Return the (x, y) coordinate for the center point of the cell that contains the specified text.  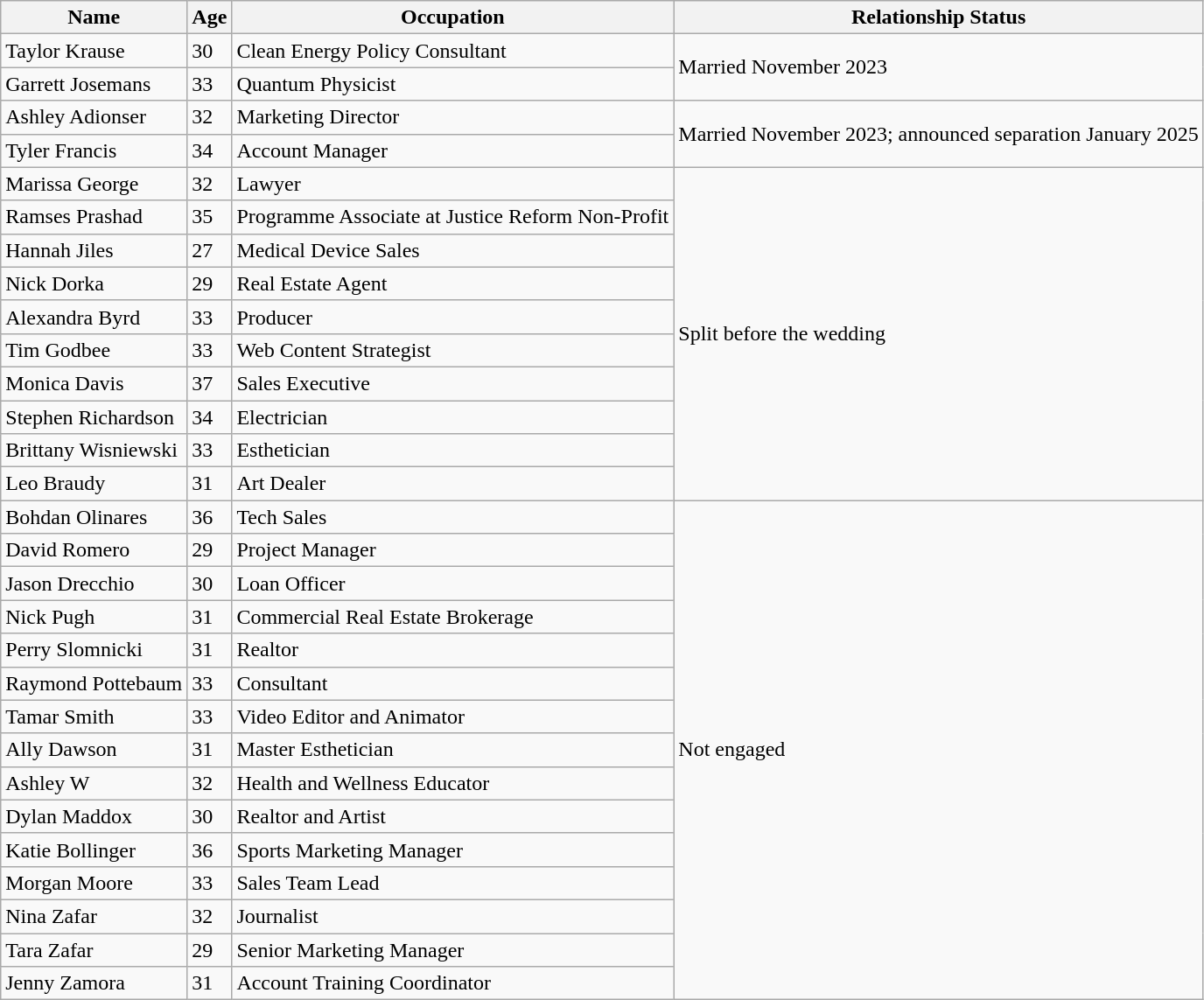
Sports Marketing Manager (453, 850)
Medical Device Sales (453, 250)
Consultant (453, 683)
Garrett Josemans (94, 84)
Tara Zafar (94, 949)
Morgan Moore (94, 883)
Loan Officer (453, 584)
Master Esthetician (453, 750)
Commercial Real Estate Brokerage (453, 617)
Alexandra Byrd (94, 317)
Monica Davis (94, 383)
Hannah Jiles (94, 250)
Video Editor and Animator (453, 717)
Electrician (453, 417)
Programme Associate at Justice Reform Non-Profit (453, 217)
Age (210, 17)
Perry Slomnicki (94, 650)
Ashley Adionser (94, 117)
Ramses Prashad (94, 217)
Raymond Pottebaum (94, 683)
Lawyer (453, 184)
Realtor and Artist (453, 816)
Not engaged (939, 751)
Journalist (453, 916)
Katie Bollinger (94, 850)
Tech Sales (453, 517)
Name (94, 17)
27 (210, 250)
Marketing Director (453, 117)
Art Dealer (453, 484)
Account Manager (453, 150)
Real Estate Agent (453, 283)
Esthetician (453, 451)
Ally Dawson (94, 750)
Nick Dorka (94, 283)
Health and Wellness Educator (453, 783)
Tyler Francis (94, 150)
Project Manager (453, 550)
Taylor Krause (94, 51)
Brittany Wisniewski (94, 451)
Occupation (453, 17)
Relationship Status (939, 17)
Account Training Coordinator (453, 983)
Tamar Smith (94, 717)
Split before the wedding (939, 334)
Nick Pugh (94, 617)
Dylan Maddox (94, 816)
Tim Godbee (94, 350)
Leo Braudy (94, 484)
Sales Team Lead (453, 883)
37 (210, 383)
David Romero (94, 550)
35 (210, 217)
Bohdan Olinares (94, 517)
Marissa George (94, 184)
Web Content Strategist (453, 350)
Quantum Physicist (453, 84)
Married November 2023; announced separation January 2025 (939, 134)
Realtor (453, 650)
Sales Executive (453, 383)
Senior Marketing Manager (453, 949)
Nina Zafar (94, 916)
Jenny Zamora (94, 983)
Producer (453, 317)
Jason Drecchio (94, 584)
Married November 2023 (939, 67)
Clean Energy Policy Consultant (453, 51)
Stephen Richardson (94, 417)
Ashley W (94, 783)
